Output the (x, y) coordinate of the center of the cell containing the given text.  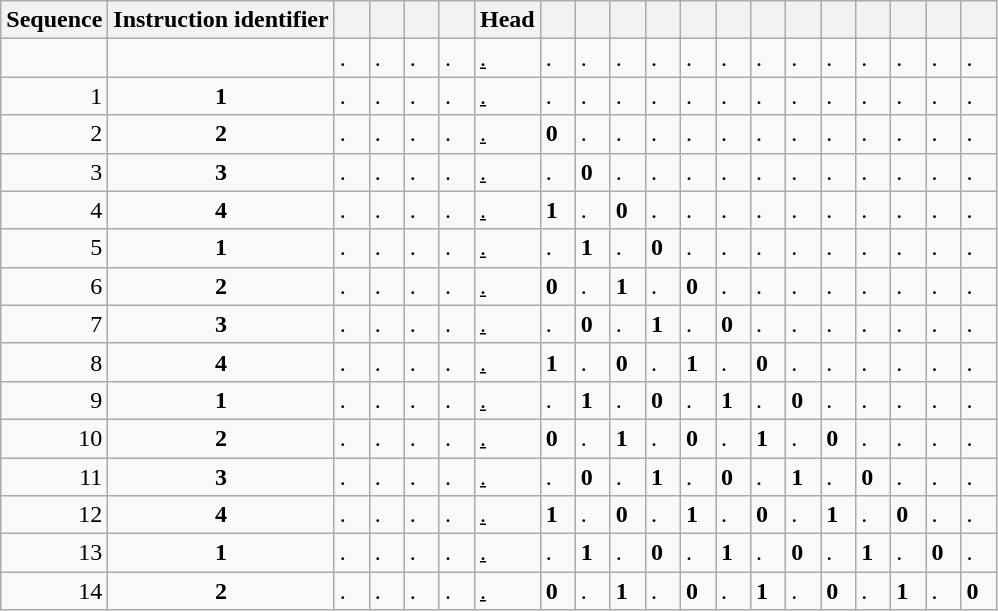
12 (54, 515)
11 (54, 477)
7 (54, 324)
13 (54, 553)
Instruction identifier (221, 20)
5 (54, 248)
Head (507, 20)
14 (54, 591)
9 (54, 400)
8 (54, 362)
6 (54, 286)
Sequence (54, 20)
10 (54, 438)
